Detect which cell encompasses the target text, then output its (X, Y) center coordinate. 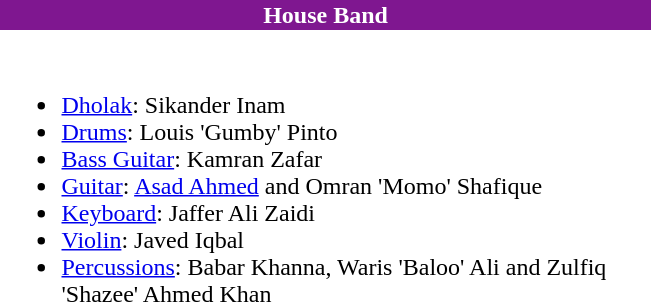
House Band (326, 15)
